Determine the (x, y) coordinate at the center of the cell enclosing the given text.  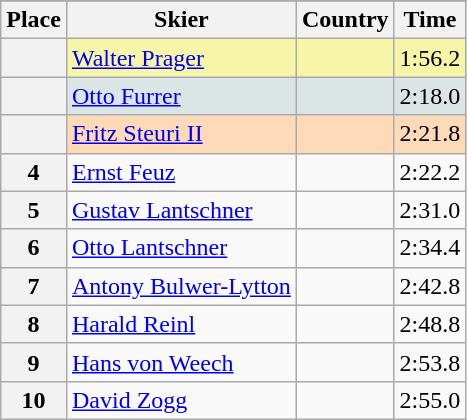
2:34.4 (430, 248)
2:21.8 (430, 134)
Place (34, 20)
7 (34, 286)
Walter Prager (181, 58)
2:53.8 (430, 362)
Time (430, 20)
8 (34, 324)
2:18.0 (430, 96)
2:31.0 (430, 210)
9 (34, 362)
Country (345, 20)
2:22.2 (430, 172)
6 (34, 248)
10 (34, 400)
1:56.2 (430, 58)
2:55.0 (430, 400)
David Zogg (181, 400)
Otto Furrer (181, 96)
Otto Lantschner (181, 248)
Antony Bulwer-Lytton (181, 286)
Harald Reinl (181, 324)
Gustav Lantschner (181, 210)
2:42.8 (430, 286)
4 (34, 172)
Skier (181, 20)
Fritz Steuri II (181, 134)
Hans von Weech (181, 362)
5 (34, 210)
2:48.8 (430, 324)
Ernst Feuz (181, 172)
